For the text-containing cell, return its midpoint in (X, Y) coordinate format. 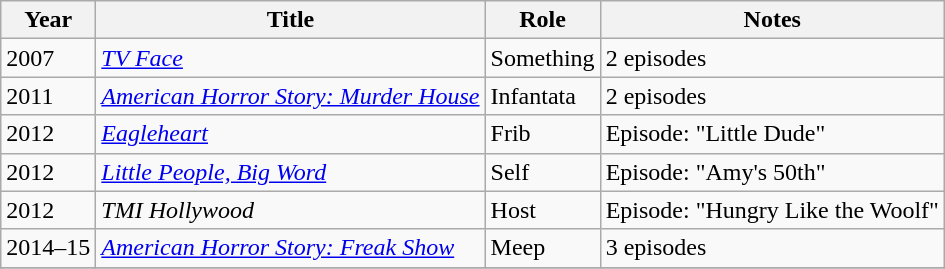
American Horror Story: Murder House (290, 96)
3 episodes (772, 248)
Frib (542, 134)
Little People, Big Word (290, 172)
2011 (48, 96)
Host (542, 210)
TMI Hollywood (290, 210)
Role (542, 20)
TV Face (290, 58)
Eagleheart (290, 134)
American Horror Story: Freak Show (290, 248)
Something (542, 58)
2014–15 (48, 248)
Episode: "Hungry Like the Woolf" (772, 210)
2007 (48, 58)
Notes (772, 20)
Infantata (542, 96)
Episode: "Little Dude" (772, 134)
Year (48, 20)
Title (290, 20)
Episode: "Amy's 50th" (772, 172)
Self (542, 172)
Meep (542, 248)
